Find where the given text appears and provide that cell's center as (x, y) coordinate. 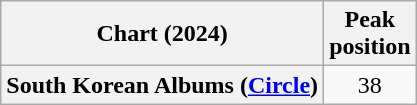
South Korean Albums (Circle) (162, 85)
Peakposition (370, 34)
Chart (2024) (162, 34)
38 (370, 85)
